Capture the cell that displays the provided text and extract its (X, Y) central coordinate. 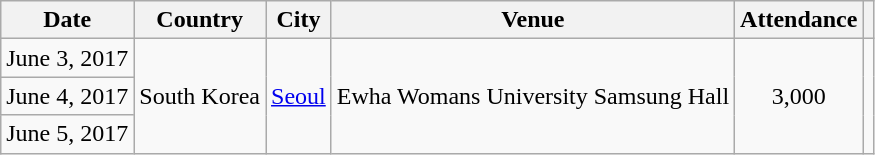
City (299, 20)
Date (68, 20)
Attendance (799, 20)
South Korea (200, 96)
3,000 (799, 96)
Country (200, 20)
June 3, 2017 (68, 58)
June 4, 2017 (68, 96)
Seoul (299, 96)
Venue (532, 20)
June 5, 2017 (68, 134)
Ewha Womans University Samsung Hall (532, 96)
